For the text-containing cell, return its midpoint in (x, y) coordinate format. 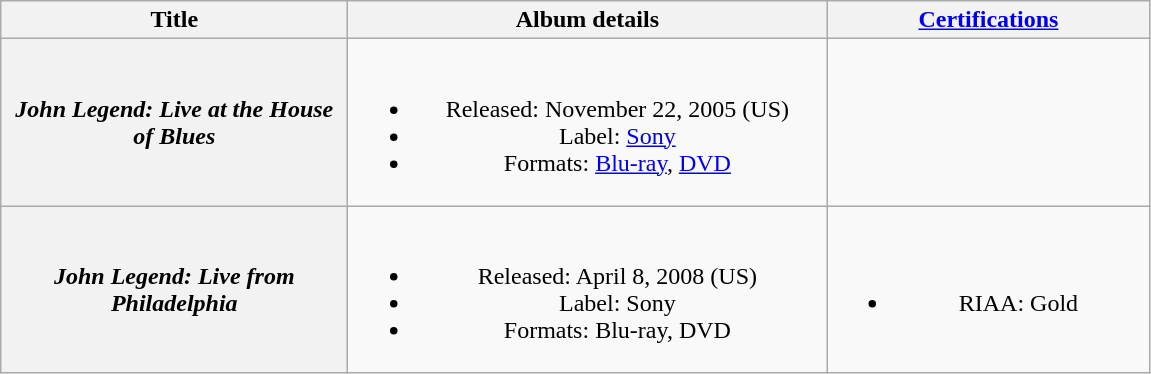
John Legend: Live at the House of Blues (174, 122)
John Legend: Live from Philadelphia (174, 290)
Released: November 22, 2005 (US)Label: SonyFormats: Blu-ray, DVD (588, 122)
RIAA: Gold (988, 290)
Released: April 8, 2008 (US)Label: SonyFormats: Blu-ray, DVD (588, 290)
Certifications (988, 20)
Title (174, 20)
Album details (588, 20)
